From the cell containing the given text, extract its center point as [X, Y] coordinate. 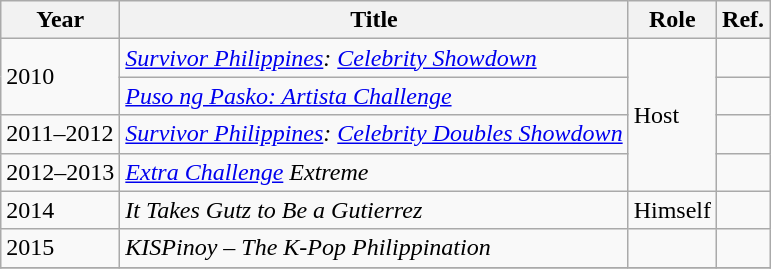
2014 [60, 210]
Survivor Philippines: Celebrity Doubles Showdown [374, 134]
Extra Challenge Extreme [374, 172]
Host [672, 115]
Himself [672, 210]
Puso ng Pasko: Artista Challenge [374, 96]
2015 [60, 248]
Year [60, 20]
Role [672, 20]
2012–2013 [60, 172]
It Takes Gutz to Be a Gutierrez [374, 210]
Title [374, 20]
2011–2012 [60, 134]
Survivor Philippines: Celebrity Showdown [374, 58]
2010 [60, 77]
Ref. [744, 20]
KISPinoy – The K-Pop Philippination [374, 248]
